Pinpoint the cell where the given text exists, returning its (X, Y) midpoint coordinate. 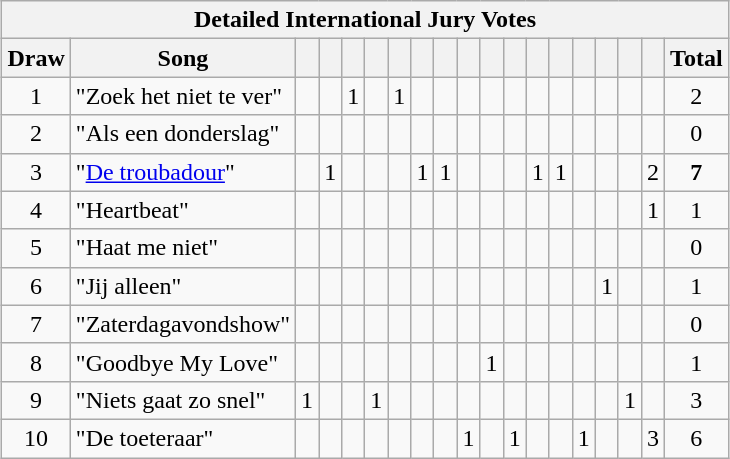
Song (182, 58)
5 (36, 248)
"Jij alleen" (182, 286)
"Heartbeat" (182, 210)
Detailed International Jury Votes (365, 20)
"Haat me niet" (182, 248)
"Niets gaat zo snel" (182, 400)
Total (697, 58)
10 (36, 438)
"De toeteraar" (182, 438)
8 (36, 362)
"De troubadour" (182, 172)
"Zaterdagavondshow" (182, 324)
Draw (36, 58)
9 (36, 400)
"Goodbye My Love" (182, 362)
4 (36, 210)
"Als een donderslag" (182, 134)
"Zoek het niet te ver" (182, 96)
